Find where the given text appears and provide that cell's center as [x, y] coordinate. 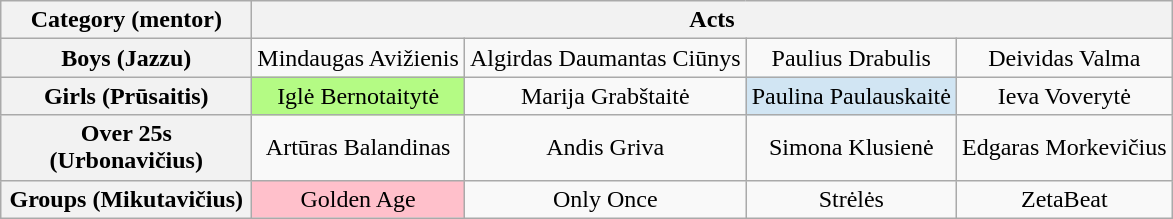
Andis Griva [605, 148]
Mindaugas Avižienis [358, 58]
Ieva Voverytė [1064, 96]
Paulina Paulauskaitė [851, 96]
Iglė Bernotaitytė [358, 96]
Groups (Mikutavičius) [126, 199]
Golden Age [358, 199]
Acts [712, 20]
Marija Grabštaitė [605, 96]
Paulius Drabulis [851, 58]
Simona Klusienė [851, 148]
Algirdas Daumantas Ciūnys [605, 58]
Artūras Balandinas [358, 148]
Edgaras Morkevičius [1064, 148]
Over 25s (Urbonavičius) [126, 148]
Category (mentor) [126, 20]
Deividas Valma [1064, 58]
Only Once [605, 199]
Strėlės [851, 199]
ZetaBeat [1064, 199]
Boys (Jazzu) [126, 58]
Girls (Prūsaitis) [126, 96]
